Return the (x, y) coordinate for the center point of the cell that contains the specified text.  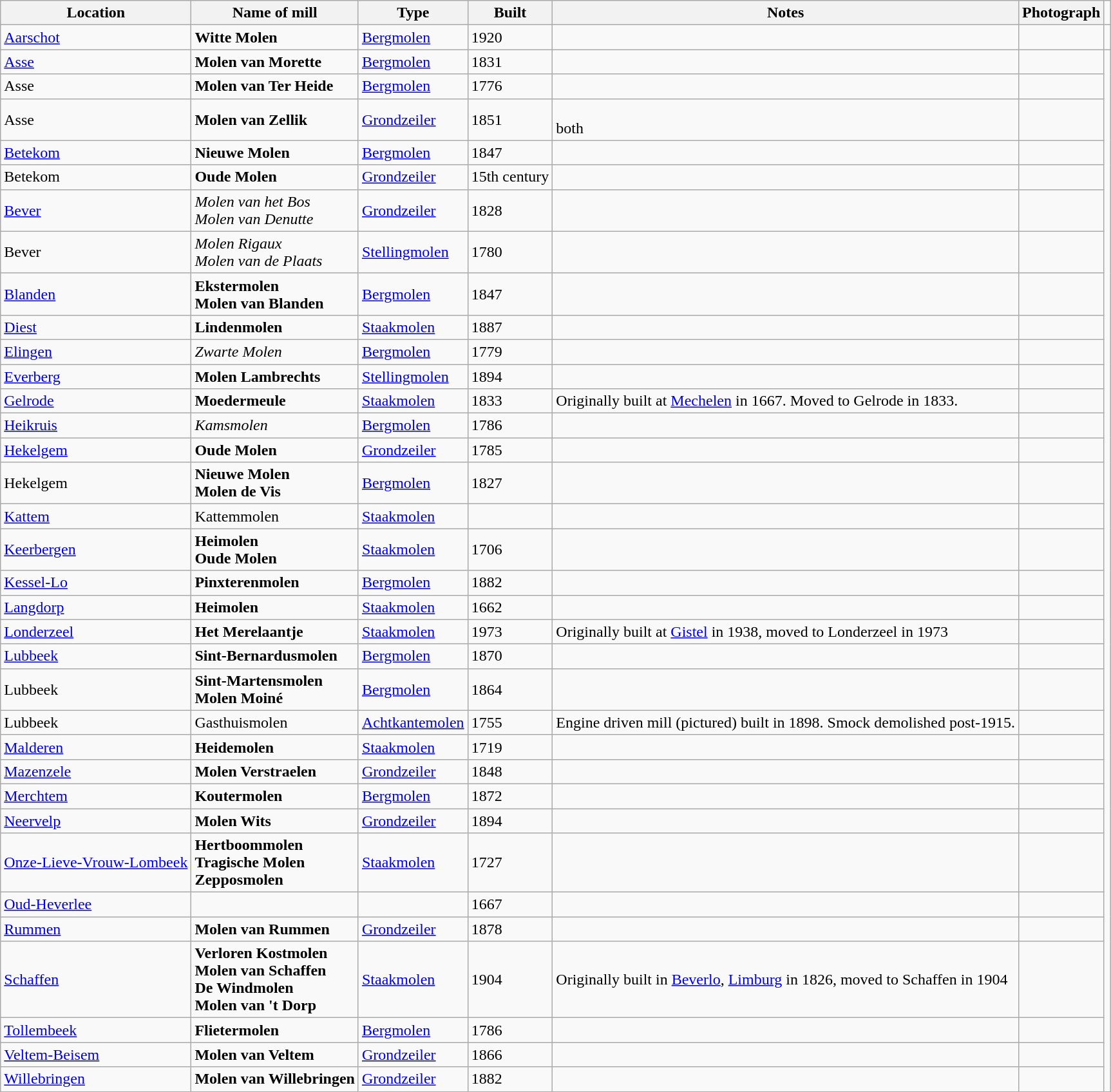
Veltem-Beisem (96, 1055)
Oud-Heverlee (96, 905)
Onze-Lieve-Vrouw-Lombeek (96, 863)
1706 (510, 550)
Heidemolen (275, 747)
Kattemmolen (275, 516)
1851 (510, 120)
Molen van het BosMolen van Denutte (275, 210)
Langdorp (96, 607)
1973 (510, 632)
Schaffen (96, 980)
1904 (510, 980)
Name of mill (275, 13)
Blanden (96, 294)
both (786, 120)
Heikruis (96, 426)
1785 (510, 450)
1831 (510, 62)
Zwarte Molen (275, 352)
Molen van Veltem (275, 1055)
Moedermeule (275, 401)
15th century (510, 177)
Nieuwe Molen (275, 153)
1719 (510, 747)
1828 (510, 210)
Aarschot (96, 37)
Molen Verstraelen (275, 771)
Flietermolen (275, 1030)
Kattem (96, 516)
Engine driven mill (pictured) built in 1898. Smock demolished post-1915. (786, 722)
Londerzeel (96, 632)
Molen van Morette (275, 62)
Originally built at Mechelen in 1667. Moved to Gelrode in 1833. (786, 401)
Elingen (96, 352)
1920 (510, 37)
Keerbergen (96, 550)
Willebringen (96, 1079)
Nieuwe MolenMolen de Vis (275, 483)
Built (510, 13)
Rummen (96, 929)
1887 (510, 327)
Molen Wits (275, 821)
1776 (510, 86)
Gelrode (96, 401)
Achtkantemolen (413, 722)
Malderen (96, 747)
Gasthuismolen (275, 722)
Originally built at Gistel in 1938, moved to Londerzeel in 1973 (786, 632)
Location (96, 13)
1662 (510, 607)
Photograph (1061, 13)
EkstermolenMolen van Blanden (275, 294)
Het Merelaantje (275, 632)
1827 (510, 483)
1848 (510, 771)
Molen Lambrechts (275, 377)
Pinxterenmolen (275, 583)
Molen van Ter Heide (275, 86)
Molen van Willebringen (275, 1079)
Koutermolen (275, 796)
1833 (510, 401)
Mazenzele (96, 771)
Tollembeek (96, 1030)
Lindenmolen (275, 327)
Molen RigauxMolen van de Plaats (275, 252)
Sint-MartensmolenMolen Moiné (275, 689)
Kamsmolen (275, 426)
1779 (510, 352)
Originally built in Beverlo, Limburg in 1826, moved to Schaffen in 1904 (786, 980)
1864 (510, 689)
Witte Molen (275, 37)
Kessel-Lo (96, 583)
1727 (510, 863)
HertboommolenTragische MolenZepposmolen (275, 863)
Type (413, 13)
Diest (96, 327)
Merchtem (96, 796)
1872 (510, 796)
Molen van Rummen (275, 929)
1870 (510, 656)
HeimolenOude Molen (275, 550)
Notes (786, 13)
Sint-Bernardusmolen (275, 656)
1667 (510, 905)
1755 (510, 722)
Molen van Zellik (275, 120)
1866 (510, 1055)
Everberg (96, 377)
Neervelp (96, 821)
Heimolen (275, 607)
1878 (510, 929)
1780 (510, 252)
Verloren KostmolenMolen van SchaffenDe WindmolenMolen van 't Dorp (275, 980)
